From the cell containing the given text, extract its center point as [x, y] coordinate. 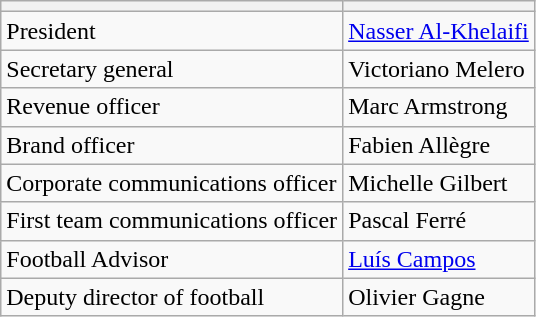
President [172, 31]
Nasser Al-Khelaifi [439, 31]
Deputy director of football [172, 297]
Revenue officer [172, 107]
Marc Armstrong [439, 107]
First team communications officer [172, 221]
Corporate communications officer [172, 183]
Football Advisor [172, 259]
Michelle Gilbert [439, 183]
Fabien Allègre [439, 145]
Olivier Gagne [439, 297]
Brand officer [172, 145]
Secretary general [172, 69]
Pascal Ferré [439, 221]
Victoriano Melero [439, 69]
Luís Campos [439, 259]
